Provide the [X, Y] coordinate of the cell's center where the given text is located.  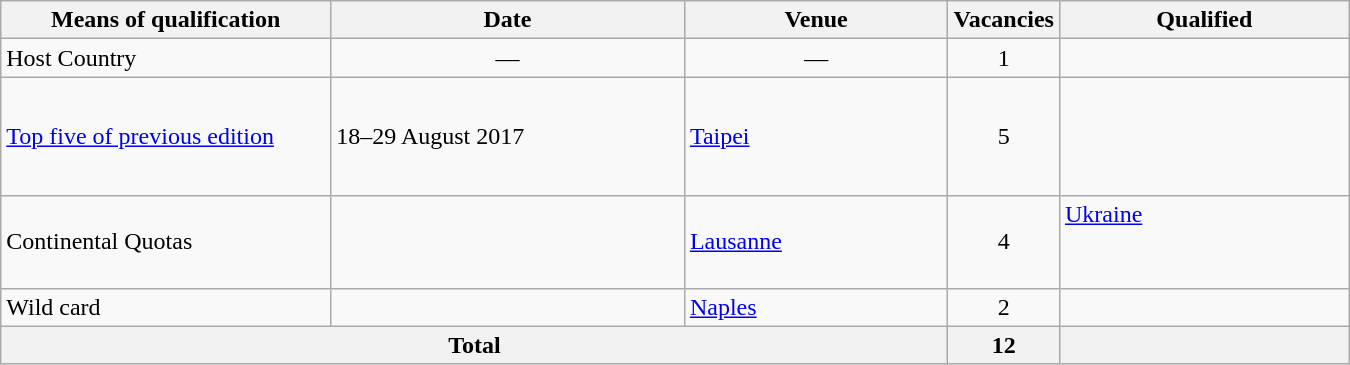
2 [1004, 307]
Total [474, 345]
Vacancies [1004, 20]
Host Country [166, 58]
1 [1004, 58]
Ukraine [1204, 242]
Top five of previous edition [166, 136]
4 [1004, 242]
Wild card [166, 307]
Lausanne [816, 242]
18–29 August 2017 [508, 136]
Taipei [816, 136]
Means of qualification [166, 20]
Venue [816, 20]
Date [508, 20]
5 [1004, 136]
Qualified [1204, 20]
Continental Quotas [166, 242]
Naples [816, 307]
12 [1004, 345]
